Provide the [X, Y] coordinate of the cell's center where the given text is located.  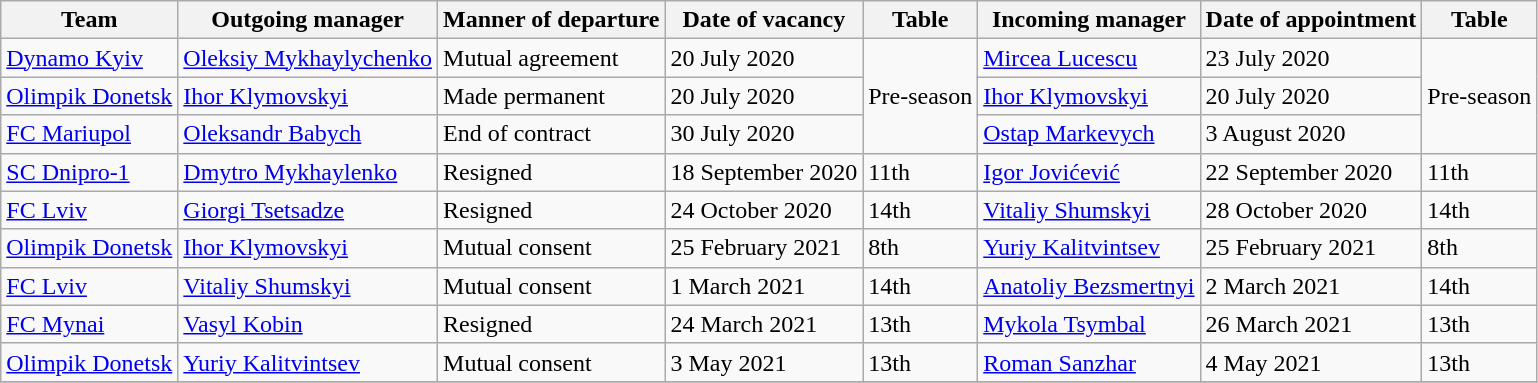
3 August 2020 [1311, 134]
Date of vacancy [764, 20]
Igor Jovićević [1089, 172]
Dynamo Kyiv [90, 58]
24 March 2021 [764, 324]
28 October 2020 [1311, 210]
22 September 2020 [1311, 172]
Mykola Tsymbal [1089, 324]
Anatoliy Bezsmertnyi [1089, 286]
Mircea Lucescu [1089, 58]
24 October 2020 [764, 210]
Date of appointment [1311, 20]
Ostap Markevych [1089, 134]
3 May 2021 [764, 362]
Mutual agreement [552, 58]
Made permanent [552, 96]
4 May 2021 [1311, 362]
Oleksiy Mykhaylychenko [308, 58]
Manner of departure [552, 20]
Roman Sanzhar [1089, 362]
26 March 2021 [1311, 324]
Dmytro Mykhaylenko [308, 172]
FC Mariupol [90, 134]
18 September 2020 [764, 172]
23 July 2020 [1311, 58]
SC Dnipro-1 [90, 172]
1 March 2021 [764, 286]
30 July 2020 [764, 134]
Vasyl Kobin [308, 324]
Incoming manager [1089, 20]
Giorgi Tsetsadze [308, 210]
Team [90, 20]
2 March 2021 [1311, 286]
Oleksandr Babych [308, 134]
Outgoing manager [308, 20]
End of contract [552, 134]
FC Mynai [90, 324]
